Extract the (x, y) coordinate from the center of the cell holding the provided text.  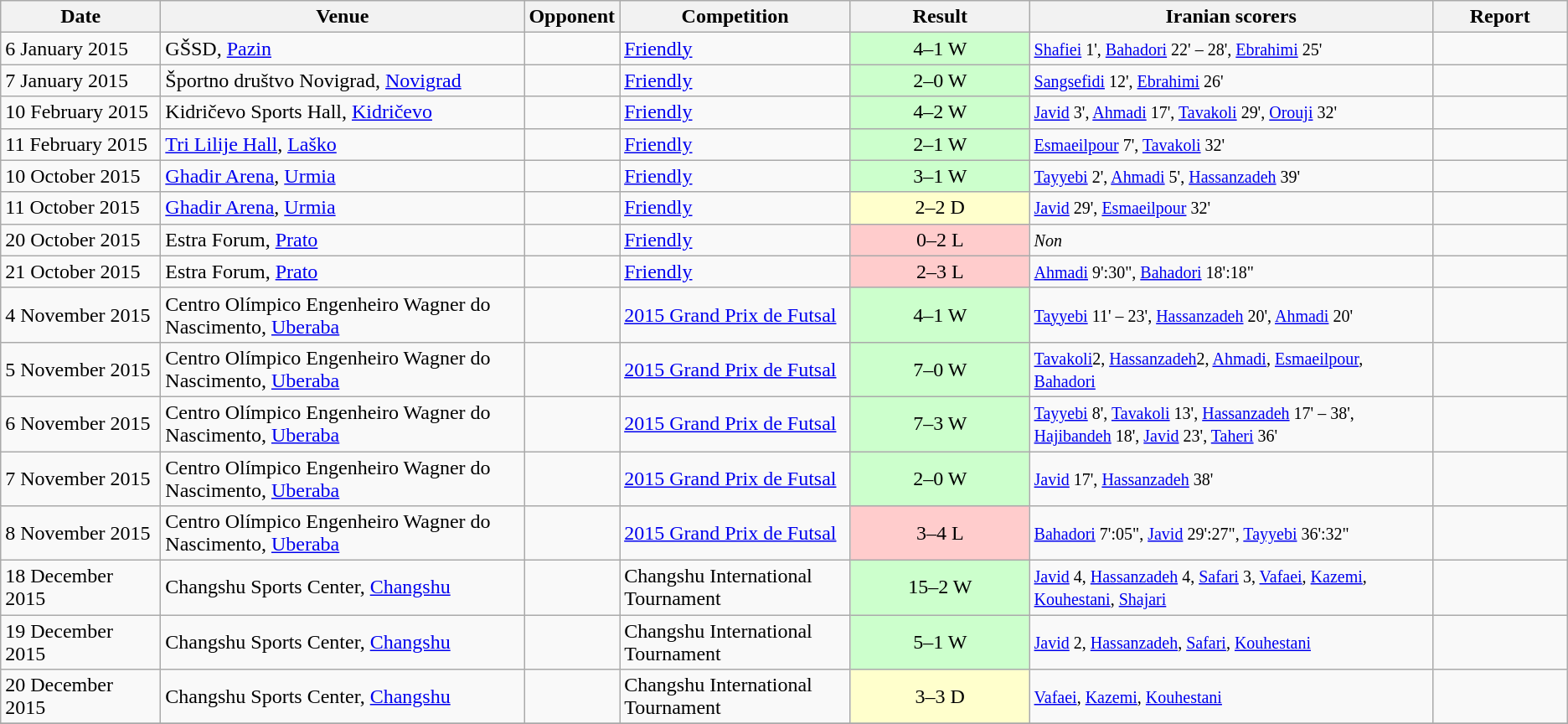
5 November 2015 (80, 369)
Non (1231, 240)
Bahadori 7':05", Javid 29':27", Tayyebi 36':32" (1231, 533)
Ahmadi 9':30", Bahadori 18':18" (1231, 271)
Report (1499, 17)
3–3 D (940, 697)
2–2 D (940, 208)
20 December 2015 (80, 697)
Opponent (572, 17)
GŠSD, Pazin (343, 49)
Tri Lilije Hall, Laško (343, 144)
10 February 2015 (80, 112)
Javid 3', Ahmadi 17', Tavakoli 29', Orouji 32' (1231, 112)
Sangsefidi 12', Ebrahimi 26' (1231, 80)
Tavakoli2, Hassanzadeh2, Ahmadi, Esmaeilpour, Bahadori (1231, 369)
Javid 17', Hassanzadeh 38' (1231, 478)
3–1 W (940, 176)
Tayyebi 11' – 23', Hassanzadeh 20', Ahmadi 20' (1231, 315)
10 October 2015 (80, 176)
5–1 W (940, 642)
Shafiei 1', Bahadori 22' – 28', Ebrahimi 25' (1231, 49)
Športno društvo Novigrad, Novigrad (343, 80)
7 January 2015 (80, 80)
Date (80, 17)
4–2 W (940, 112)
Result (940, 17)
7 November 2015 (80, 478)
21 October 2015 (80, 271)
Vafaei, Kazemi, Kouhestani (1231, 697)
Iranian scorers (1231, 17)
15–2 W (940, 588)
18 December 2015 (80, 588)
4 November 2015 (80, 315)
Competition (735, 17)
11 February 2015 (80, 144)
11 October 2015 (80, 208)
Tayyebi 2', Ahmadi 5', Hassanzadeh 39' (1231, 176)
19 December 2015 (80, 642)
6 November 2015 (80, 424)
6 January 2015 (80, 49)
Esmaeilpour 7', Tavakoli 32' (1231, 144)
Venue (343, 17)
Javid 4, Hassanzadeh 4, Safari 3, Vafaei, Kazemi, Kouhestani, Shajari (1231, 588)
7–0 W (940, 369)
2–1 W (940, 144)
7–3 W (940, 424)
Kidričevo Sports Hall, Kidričevo (343, 112)
8 November 2015 (80, 533)
0–2 L (940, 240)
2–3 L (940, 271)
3–4 L (940, 533)
Javid 29', Esmaeilpour 32' (1231, 208)
20 October 2015 (80, 240)
Tayyebi 8', Tavakoli 13', Hassanzadeh 17' – 38', Hajibandeh 18', Javid 23', Taheri 36' (1231, 424)
Javid 2, Hassanzadeh, Safari, Kouhestani (1231, 642)
